Determine the [x, y] coordinate at the center of the cell enclosing the given text.  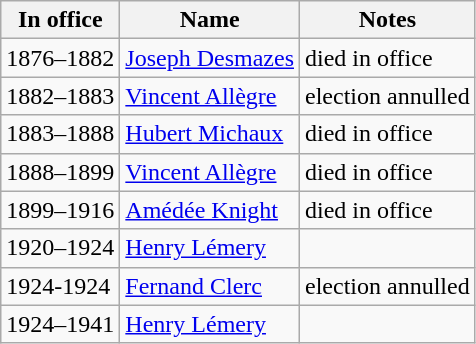
1876–1882 [60, 58]
Fernand Clerc [210, 286]
1899–1916 [60, 210]
1882–1883 [60, 96]
Notes [388, 20]
In office [60, 20]
Name [210, 20]
1924-1924 [60, 286]
Joseph Desmazes [210, 58]
1883–1888 [60, 134]
Hubert Michaux [210, 134]
1888–1899 [60, 172]
1924–1941 [60, 324]
1920–1924 [60, 248]
Amédée Knight [210, 210]
